Return [X, Y] of the center of cell containing provided text 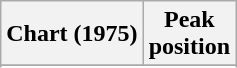
Peakposition [189, 34]
Chart (1975) [72, 34]
